Scan for the cell matching the given text and deliver its [x, y] coordinate at center. 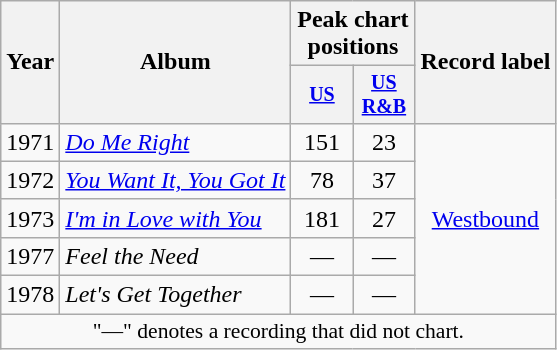
US [322, 94]
23 [384, 142]
You Want It, You Got It [176, 180]
Feel the Need [176, 256]
1978 [30, 295]
Do Me Right [176, 142]
US R&B [384, 94]
Record label [486, 62]
Let's Get Together [176, 295]
1971 [30, 142]
1973 [30, 218]
Year [30, 62]
78 [322, 180]
"—" denotes a recording that did not chart. [278, 332]
27 [384, 218]
37 [384, 180]
181 [322, 218]
1977 [30, 256]
Peak chart positions [353, 34]
I'm in Love with You [176, 218]
151 [322, 142]
Westbound [486, 218]
Album [176, 62]
1972 [30, 180]
